Locate the cell with the specified text and output its [x, y] center coordinate. 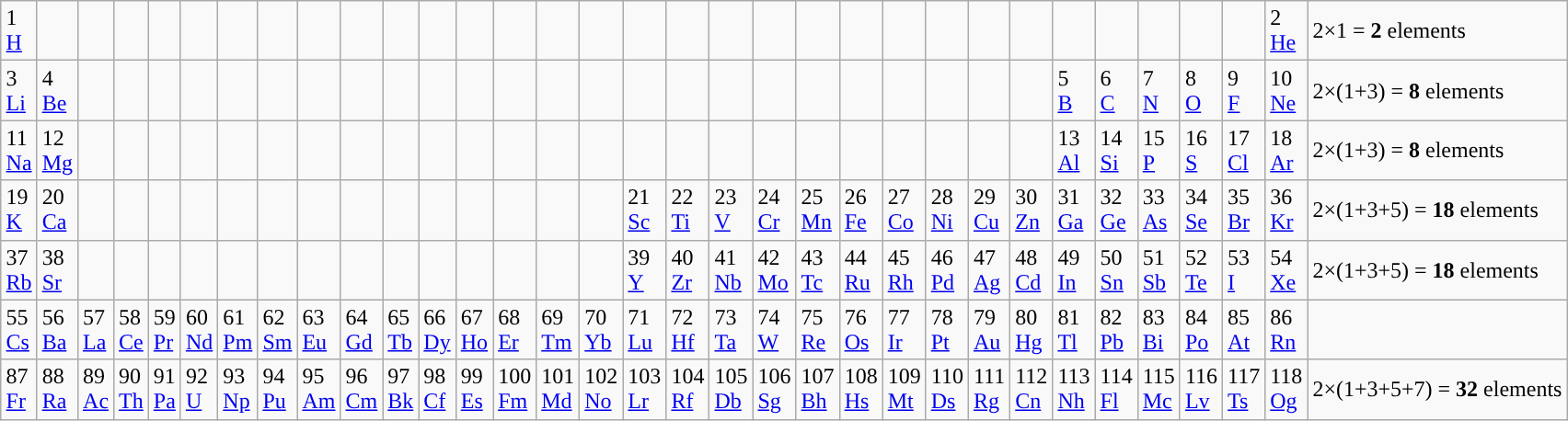
116Lv [1201, 390]
69Tm [558, 329]
70Yb [602, 329]
68Er [515, 329]
35Br [1244, 210]
11Na [18, 151]
16S [1201, 151]
39Y [644, 270]
73Ta [731, 329]
102No [602, 390]
78Pt [947, 329]
79Au [988, 329]
88Ra [57, 390]
2×1 = 2 elements [1437, 31]
15P [1159, 151]
2×(1+3+5+7) = 32 elements [1437, 390]
111Rg [988, 390]
92U [199, 390]
83Bi [1159, 329]
9F [1244, 90]
71Lu [644, 329]
60Nd [199, 329]
50Sn [1116, 270]
86Rn [1286, 329]
97Bk [401, 390]
34Se [1201, 210]
55Cs [18, 329]
52Te [1201, 270]
113Nh [1074, 390]
101Md [558, 390]
47Ag [988, 270]
21Sc [644, 210]
43Tc [817, 270]
80Hg [1032, 329]
25Mn [817, 210]
89Ac [96, 390]
14Si [1116, 151]
29Cu [988, 210]
51Sb [1159, 270]
103Lr [644, 390]
75Re [817, 329]
59Pr [164, 329]
8O [1201, 90]
3Li [18, 90]
30Zn [1032, 210]
100Fm [515, 390]
20Ca [57, 210]
28Ni [947, 210]
84Po [1201, 329]
91Pa [164, 390]
23V [731, 210]
31Ga [1074, 210]
36Kr [1286, 210]
67Ho [474, 329]
48Cd [1032, 270]
106Sg [775, 390]
81Tl [1074, 329]
104Rf [688, 390]
98Cf [437, 390]
12Mg [57, 151]
2He [1286, 31]
90Th [132, 390]
109Mt [904, 390]
45Rh [904, 270]
53I [1244, 270]
72Hf [688, 329]
6C [1116, 90]
18Ar [1286, 151]
46Pd [947, 270]
112Cn [1032, 390]
1H [18, 31]
76Os [861, 329]
42Mo [775, 270]
107Bh [817, 390]
5B [1074, 90]
22Ti [688, 210]
58Ce [132, 329]
57La [96, 329]
40Zr [688, 270]
105Db [731, 390]
115Mc [1159, 390]
7N [1159, 90]
44Ru [861, 270]
10Ne [1286, 90]
114Fl [1116, 390]
117Ts [1244, 390]
65Tb [401, 329]
17Cl [1244, 151]
66Dy [437, 329]
94Pu [278, 390]
63Eu [318, 329]
41Nb [731, 270]
74W [775, 329]
85At [1244, 329]
62Sm [278, 329]
49In [1074, 270]
110Ds [947, 390]
33As [1159, 210]
82Pb [1116, 329]
87Fr [18, 390]
54Xe [1286, 270]
26Fe [861, 210]
95Am [318, 390]
64Gd [362, 329]
96Cm [362, 390]
13Al [1074, 151]
108Hs [861, 390]
77Ir [904, 329]
118Og [1286, 390]
38Sr [57, 270]
24Cr [775, 210]
27Co [904, 210]
4Be [57, 90]
61Pm [237, 329]
19K [18, 210]
56Ba [57, 329]
99Es [474, 390]
32Ge [1116, 210]
37Rb [18, 270]
93Np [237, 390]
